For the text-containing cell, return its midpoint in [X, Y] coordinate format. 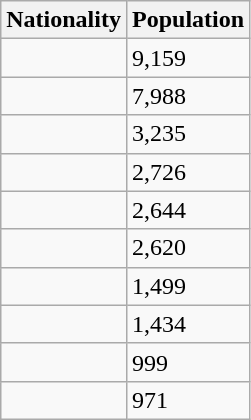
2,726 [188, 172]
999 [188, 362]
Nationality [64, 20]
1,434 [188, 324]
1,499 [188, 286]
3,235 [188, 134]
2,644 [188, 210]
Population [188, 20]
2,620 [188, 248]
7,988 [188, 96]
9,159 [188, 58]
971 [188, 400]
